Search for the cell housing the specified text and yield its (X, Y) center coordinate. 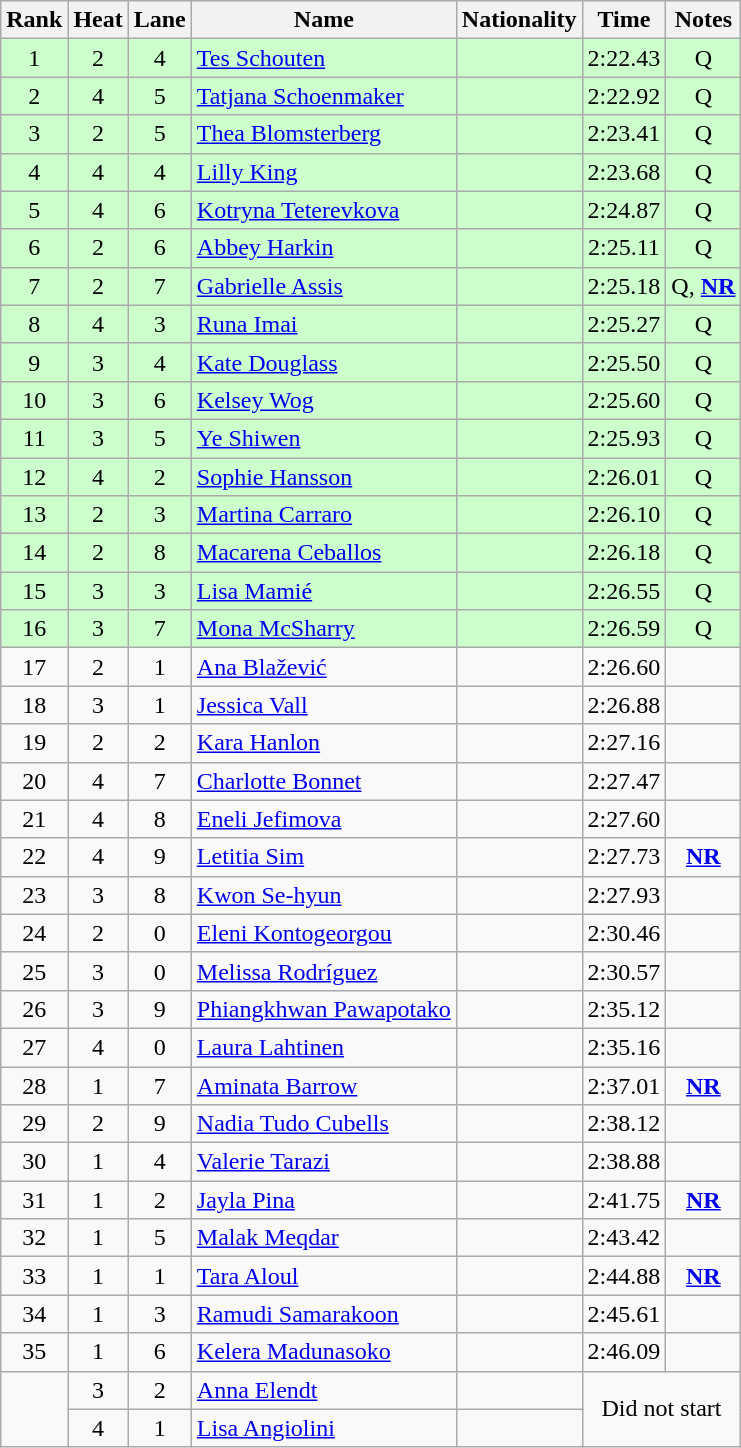
35 (34, 1352)
25 (34, 971)
29 (34, 1124)
Martina Carraro (324, 515)
Melissa Rodríguez (324, 971)
2:26.01 (624, 477)
Eneli Jefimova (324, 819)
2:27.47 (624, 781)
Laura Lahtinen (324, 1047)
2:27.93 (624, 895)
2:25.93 (624, 438)
22 (34, 857)
Did not start (662, 1409)
Name (324, 20)
2:24.87 (624, 210)
2:22.43 (624, 58)
Jayla Pina (324, 1200)
2:43.42 (624, 1238)
31 (34, 1200)
12 (34, 477)
2:38.88 (624, 1162)
2:41.75 (624, 1200)
Valerie Tarazi (324, 1162)
Sophie Hansson (324, 477)
34 (34, 1314)
2:25.27 (624, 324)
Nadia Tudo Cubells (324, 1124)
Charlotte Bonnet (324, 781)
2:26.59 (624, 629)
2:26.55 (624, 591)
Mona McSharry (324, 629)
2:30.46 (624, 933)
Eleni Kontogeorgou (324, 933)
26 (34, 1009)
Time (624, 20)
Tara Aloul (324, 1276)
2:26.88 (624, 705)
Q, NR (704, 286)
14 (34, 553)
Jessica Vall (324, 705)
Letitia Sim (324, 857)
20 (34, 781)
Kate Douglass (324, 362)
2:22.92 (624, 96)
23 (34, 895)
2:23.41 (624, 134)
10 (34, 400)
Ramudi Samarakoon (324, 1314)
15 (34, 591)
Kwon Se-hyun (324, 895)
2:23.68 (624, 172)
28 (34, 1085)
2:27.73 (624, 857)
17 (34, 667)
21 (34, 819)
Thea Blomsterberg (324, 134)
2:25.50 (624, 362)
13 (34, 515)
Kotryna Teterevkova (324, 210)
2:46.09 (624, 1352)
2:26.60 (624, 667)
Anna Elendt (324, 1390)
32 (34, 1238)
27 (34, 1047)
2:26.18 (624, 553)
2:35.16 (624, 1047)
2:26.10 (624, 515)
2:27.16 (624, 743)
2:35.12 (624, 1009)
Kara Hanlon (324, 743)
2:38.12 (624, 1124)
11 (34, 438)
Runa Imai (324, 324)
Macarena Ceballos (324, 553)
19 (34, 743)
Ye Shiwen (324, 438)
2:45.61 (624, 1314)
Kelera Madunasoko (324, 1352)
2:25.11 (624, 248)
Lisa Mamié (324, 591)
33 (34, 1276)
2:30.57 (624, 971)
Tes Schouten (324, 58)
Kelsey Wog (324, 400)
Aminata Barrow (324, 1085)
16 (34, 629)
Rank (34, 20)
Abbey Harkin (324, 248)
2:25.18 (624, 286)
2:25.60 (624, 400)
Lane (160, 20)
18 (34, 705)
Phiangkhwan Pawapotako (324, 1009)
2:37.01 (624, 1085)
30 (34, 1162)
Ana Blažević (324, 667)
24 (34, 933)
Tatjana Schoenmaker (324, 96)
Lilly King (324, 172)
Malak Meqdar (324, 1238)
Nationality (519, 20)
2:44.88 (624, 1276)
Lisa Angiolini (324, 1428)
Gabrielle Assis (324, 286)
2:27.60 (624, 819)
Heat (98, 20)
Notes (704, 20)
